Determine the [x, y] coordinate at the center of the cell enclosing the given text.  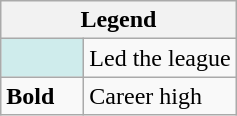
Led the league [160, 58]
Bold [42, 96]
Legend [118, 20]
Career high [160, 96]
